For the text-containing cell, return its midpoint in [x, y] coordinate format. 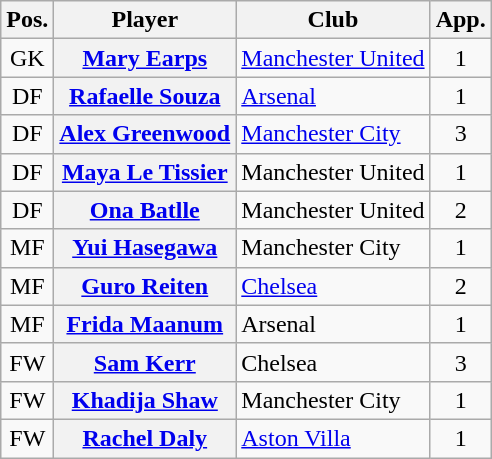
App. [460, 20]
Rafaelle Souza [145, 96]
Player [145, 20]
GK [28, 58]
Frida Maanum [145, 324]
Ona Batlle [145, 210]
Rachel Daly [145, 438]
Maya Le Tissier [145, 172]
Alex Greenwood [145, 134]
Mary Earps [145, 58]
Guro Reiten [145, 286]
Pos. [28, 20]
Sam Kerr [145, 362]
Aston Villa [333, 438]
Yui Hasegawa [145, 248]
Khadija Shaw [145, 400]
Club [333, 20]
